For the text-containing cell, return its midpoint in [X, Y] coordinate format. 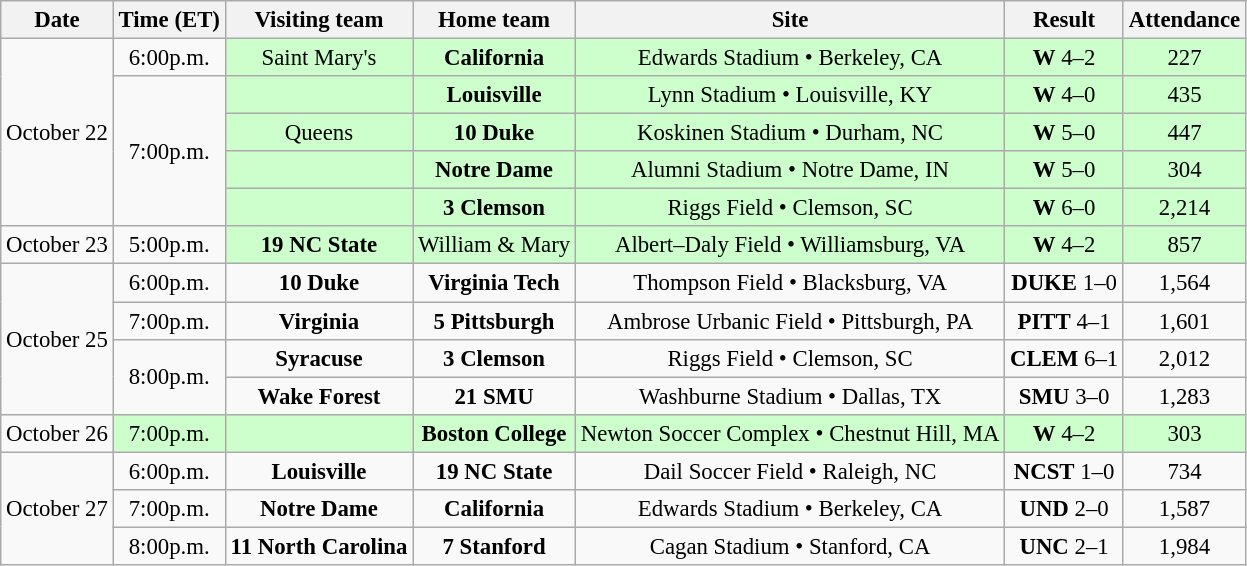
October 27 [57, 508]
Saint Mary's [318, 58]
October 26 [57, 433]
1,601 [1184, 321]
Syracuse [318, 358]
DUKE 1–0 [1064, 283]
1,283 [1184, 396]
Virginia [318, 321]
Site [790, 20]
CLEM 6–1 [1064, 358]
UND 2–0 [1064, 509]
Attendance [1184, 20]
UNC 2–1 [1064, 546]
October 22 [57, 133]
October 23 [57, 245]
October 25 [57, 339]
5:00p.m. [169, 245]
303 [1184, 433]
5 Pittsburgh [494, 321]
435 [1184, 95]
7 Stanford [494, 546]
Visiting team [318, 20]
Virginia Tech [494, 283]
W 6–0 [1064, 208]
1,564 [1184, 283]
304 [1184, 170]
227 [1184, 58]
SMU 3–0 [1064, 396]
Albert–Daly Field • Williamsburg, VA [790, 245]
Dail Soccer Field • Raleigh, NC [790, 471]
21 SMU [494, 396]
Boston College [494, 433]
857 [1184, 245]
447 [1184, 133]
Time (ET) [169, 20]
PITT 4–1 [1064, 321]
NCST 1–0 [1064, 471]
1,587 [1184, 509]
Queens [318, 133]
Koskinen Stadium • Durham, NC [790, 133]
Thompson Field • Blacksburg, VA [790, 283]
1,984 [1184, 546]
Ambrose Urbanic Field • Pittsburgh, PA [790, 321]
Home team [494, 20]
11 North Carolina [318, 546]
W 4–0 [1064, 95]
Result [1064, 20]
William & Mary [494, 245]
734 [1184, 471]
Alumni Stadium • Notre Dame, IN [790, 170]
Washburne Stadium • Dallas, TX [790, 396]
2,012 [1184, 358]
Lynn Stadium • Louisville, KY [790, 95]
Newton Soccer Complex • Chestnut Hill, MA [790, 433]
Cagan Stadium • Stanford, CA [790, 546]
Date [57, 20]
Wake Forest [318, 396]
2,214 [1184, 208]
